Find where the given text appears and provide that cell's center as (x, y) coordinate. 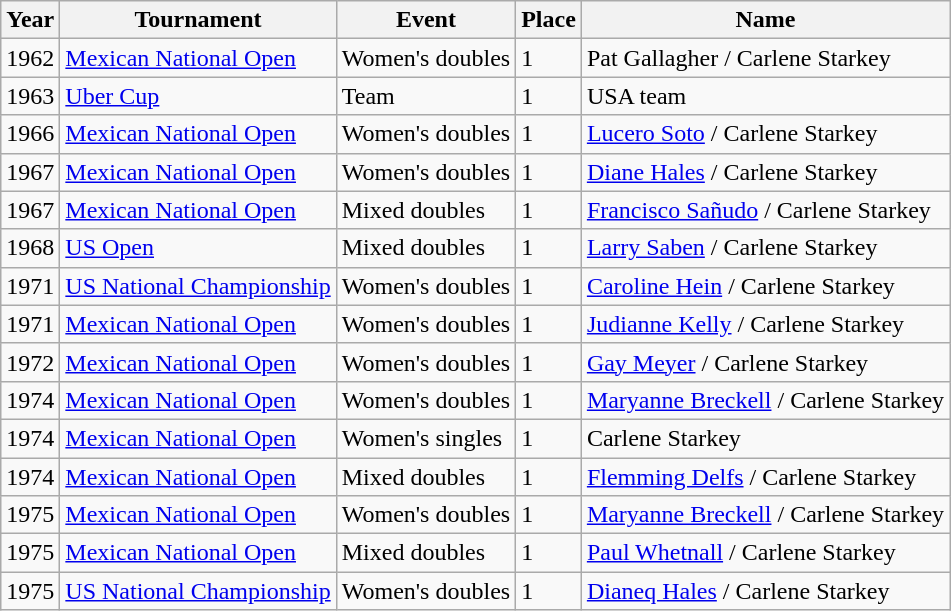
Diane Hales / Carlene Starkey (765, 172)
1972 (30, 362)
Lucero Soto / Carlene Starkey (765, 134)
1963 (30, 96)
Place (549, 20)
Event (426, 20)
USA team (765, 96)
Team (426, 96)
Women's singles (426, 438)
Larry Saben / Carlene Starkey (765, 248)
Flemming Delfs / Carlene Starkey (765, 477)
1968 (30, 248)
Dianeq Hales / Carlene Starkey (765, 591)
Caroline Hein / Carlene Starkey (765, 286)
Judianne Kelly / Carlene Starkey (765, 324)
Year (30, 20)
Gay Meyer / Carlene Starkey (765, 362)
Name (765, 20)
1966 (30, 134)
Paul Whetnall / Carlene Starkey (765, 553)
1962 (30, 58)
Pat Gallagher / Carlene Starkey (765, 58)
Uber Cup (198, 96)
Tournament (198, 20)
Francisco Sañudo / Carlene Starkey (765, 210)
US Open (198, 248)
Carlene Starkey (765, 438)
